Scan for the cell matching the given text and deliver its [X, Y] coordinate at center. 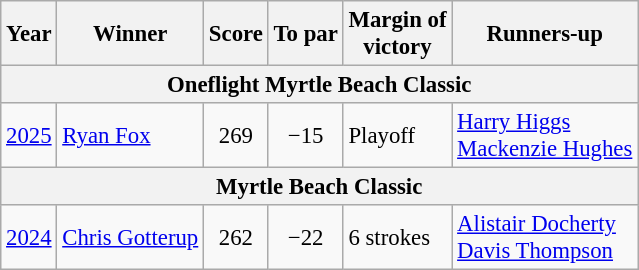
Winner [130, 34]
Harry Higgs Mackenzie Hughes [545, 136]
Runners-up [545, 34]
6 strokes [398, 238]
−22 [306, 238]
Margin ofvictory [398, 34]
Oneflight Myrtle Beach Classic [320, 85]
Score [236, 34]
2025 [29, 136]
Chris Gotterup [130, 238]
Playoff [398, 136]
−15 [306, 136]
Year [29, 34]
2024 [29, 238]
269 [236, 136]
Myrtle Beach Classic [320, 187]
Ryan Fox [130, 136]
262 [236, 238]
To par [306, 34]
Alistair Docherty Davis Thompson [545, 238]
